Scan for the cell matching the given text and deliver its [X, Y] coordinate at center. 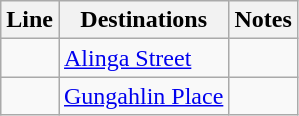
Gungahlin Place [143, 96]
Alinga Street [143, 58]
Line [30, 20]
Notes [263, 20]
Destinations [143, 20]
